Find where the given text appears and provide that cell's center as [x, y] coordinate. 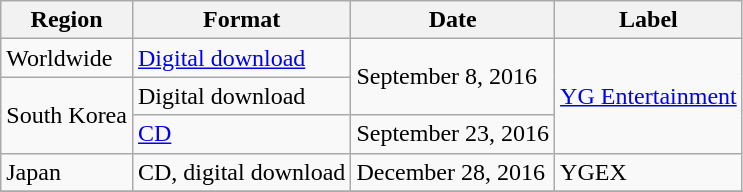
September 23, 2016 [453, 134]
December 28, 2016 [453, 172]
Label [649, 20]
Region [67, 20]
Date [453, 20]
YG Entertainment [649, 96]
Format [241, 20]
YGEX [649, 172]
South Korea [67, 115]
Worldwide [67, 58]
CD, digital download [241, 172]
Japan [67, 172]
September 8, 2016 [453, 77]
CD [241, 134]
